Locate the cell with the specified text and output its [X, Y] center coordinate. 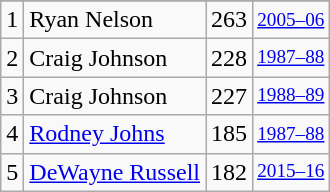
2 [12, 58]
227 [230, 96]
263 [230, 20]
4 [12, 134]
Rodney Johns [115, 134]
185 [230, 134]
5 [12, 172]
1988–89 [291, 96]
Ryan Nelson [115, 20]
DeWayne Russell [115, 172]
228 [230, 58]
2015–16 [291, 172]
2005–06 [291, 20]
182 [230, 172]
3 [12, 96]
1 [12, 20]
